Identify which cell holds the provided text, then report its [x, y] central coordinate. 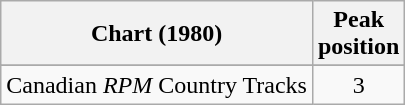
Peakposition [358, 34]
3 [358, 85]
Chart (1980) [157, 34]
Canadian RPM Country Tracks [157, 85]
